Extract the (x, y) coordinate from the center of the cell holding the provided text.  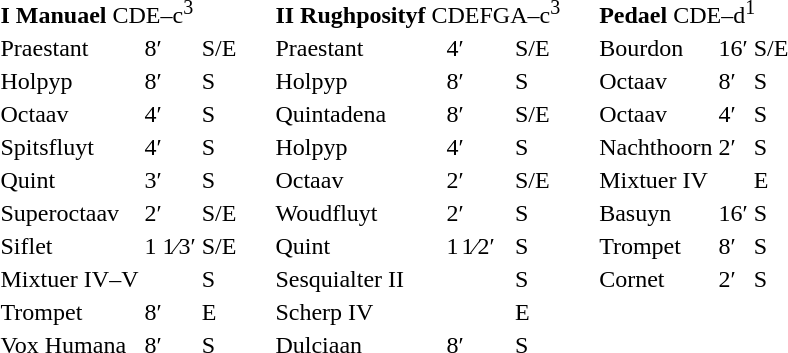
Woudfluyt (358, 213)
Bourdon (656, 48)
Praestant (358, 48)
Trompet (656, 246)
Cornet (656, 279)
Sesquialter II (358, 279)
Scherp IV (358, 312)
Quint (358, 246)
1 1⁄2′ (478, 246)
3′ (170, 180)
Nachthoorn (656, 147)
Quintadena (358, 114)
Mixtuer IV (656, 180)
1 1⁄3′ (170, 246)
Basuyn (656, 213)
